Provide the (X, Y) coordinate of the cell's center where the given text is located.  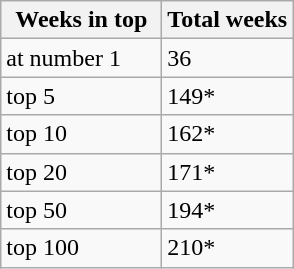
210* (228, 248)
top 100 (82, 248)
171* (228, 172)
top 10 (82, 134)
top 20 (82, 172)
194* (228, 210)
36 (228, 58)
149* (228, 96)
top 50 (82, 210)
162* (228, 134)
at number 1 (82, 58)
top 5 (82, 96)
Total weeks (228, 20)
Weeks in top (82, 20)
